Detect which cell encompasses the target text, then output its [x, y] center coordinate. 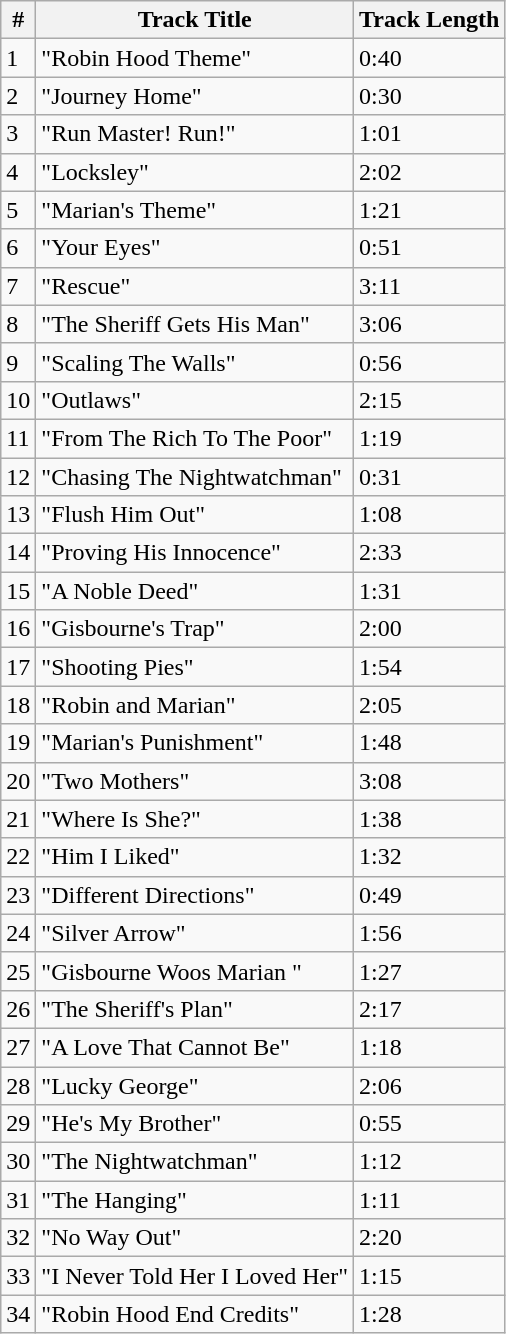
"Robin and Marian" [195, 705]
"Robin Hood End Credits" [195, 1314]
2:20 [430, 1238]
"Scaling The Walls" [195, 362]
1:31 [430, 591]
"Run Master! Run!" [195, 134]
2:00 [430, 629]
1:54 [430, 667]
1:32 [430, 857]
34 [18, 1314]
Track Length [430, 20]
0:51 [430, 248]
"The Hanging" [195, 1200]
"Proving His Innocence" [195, 553]
27 [18, 1047]
"Silver Arrow" [195, 933]
2:33 [430, 553]
26 [18, 1009]
32 [18, 1238]
2:05 [430, 705]
15 [18, 591]
6 [18, 248]
"The Sheriff Gets His Man" [195, 324]
"Shooting Pies" [195, 667]
1:15 [430, 1276]
14 [18, 553]
Track Title [195, 20]
31 [18, 1200]
"Him I Liked" [195, 857]
1:21 [430, 210]
0:49 [430, 895]
1:11 [430, 1200]
"A Love That Cannot Be" [195, 1047]
"Gisbourne's Trap" [195, 629]
"Your Eyes" [195, 248]
24 [18, 933]
"Robin Hood Theme" [195, 58]
0:55 [430, 1124]
1 [18, 58]
2:17 [430, 1009]
1:27 [430, 971]
1:01 [430, 134]
"Lucky George" [195, 1085]
# [18, 20]
1:48 [430, 743]
3:11 [430, 286]
"Rescue" [195, 286]
"From The Rich To The Poor" [195, 438]
17 [18, 667]
1:08 [430, 515]
5 [18, 210]
1:19 [430, 438]
"A Noble Deed" [195, 591]
29 [18, 1124]
1:12 [430, 1162]
1:56 [430, 933]
2:02 [430, 172]
3:08 [430, 781]
0:56 [430, 362]
18 [18, 705]
1:28 [430, 1314]
2:06 [430, 1085]
0:40 [430, 58]
22 [18, 857]
"Different Directions" [195, 895]
3 [18, 134]
13 [18, 515]
"Where Is She?" [195, 819]
16 [18, 629]
"Locksley" [195, 172]
3:06 [430, 324]
"No Way Out" [195, 1238]
2:15 [430, 400]
"Journey Home" [195, 96]
20 [18, 781]
1:38 [430, 819]
23 [18, 895]
12 [18, 477]
"Marian's Theme" [195, 210]
21 [18, 819]
"Marian's Punishment" [195, 743]
30 [18, 1162]
7 [18, 286]
4 [18, 172]
19 [18, 743]
"Outlaws" [195, 400]
2 [18, 96]
11 [18, 438]
"Chasing The Nightwatchman" [195, 477]
"The Nightwatchman" [195, 1162]
28 [18, 1085]
"The Sheriff's Plan" [195, 1009]
1:18 [430, 1047]
8 [18, 324]
"Flush Him Out" [195, 515]
33 [18, 1276]
"Gisbourne Woos Marian " [195, 971]
9 [18, 362]
"Two Mothers" [195, 781]
10 [18, 400]
"He's My Brother" [195, 1124]
0:30 [430, 96]
"I Never Told Her I Loved Her" [195, 1276]
0:31 [430, 477]
25 [18, 971]
